For the text-containing cell, return its midpoint in [X, Y] coordinate format. 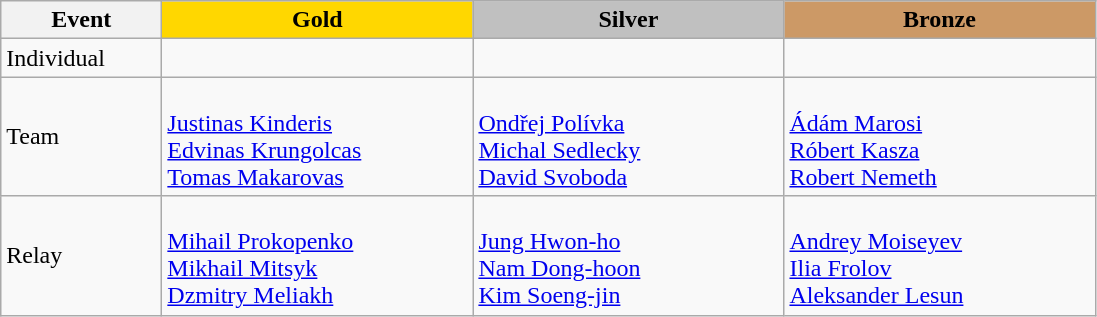
Event [82, 20]
Ádám Marosi Róbert Kasza Robert Nemeth [940, 136]
Jung Hwon-hoNam Dong-hoonKim Soeng-jin [628, 256]
Justinas Kinderis Edvinas Krungolcas Tomas Makarovas [318, 136]
Andrey MoiseyevIlia FrolovAleksander Lesun [940, 256]
Ondřej Polívka Michal Sedlecky David Svoboda [628, 136]
Silver [628, 20]
Gold [318, 20]
Individual [82, 58]
Mihail ProkopenkoMikhail MitsykDzmitry Meliakh [318, 256]
Bronze [940, 20]
Team [82, 136]
Relay [82, 256]
